Return (x, y) of the center of cell containing provided text 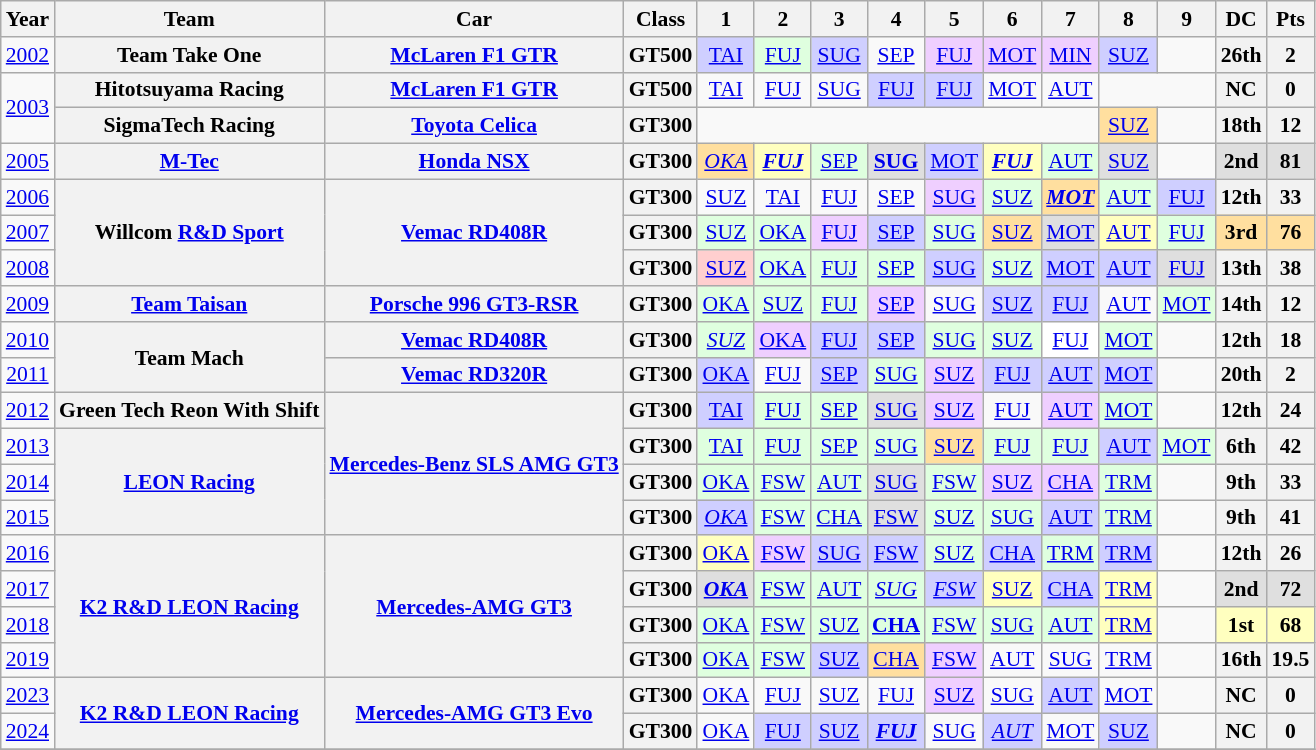
2003 (28, 108)
2007 (28, 233)
Honda NSX (474, 162)
Year (28, 19)
2017 (28, 589)
1st (1242, 625)
2011 (28, 375)
2013 (28, 447)
Willcom R&D Sport (189, 232)
18 (1291, 340)
2016 (28, 554)
DC (1242, 19)
Porsche 996 GT3-RSR (474, 304)
16th (1242, 660)
20th (1242, 375)
Mercedes-AMG GT3 Evo (474, 714)
38 (1291, 269)
Toyota Celica (474, 126)
26th (1242, 55)
2018 (28, 625)
Class (661, 19)
2014 (28, 482)
18th (1242, 126)
5 (954, 19)
Team Take One (189, 55)
3 (839, 19)
42 (1291, 447)
14th (1242, 304)
2006 (28, 197)
2019 (28, 660)
72 (1291, 589)
Mercedes-AMG GT3 (474, 607)
2008 (28, 269)
6th (1242, 447)
Vemac RD320R (474, 375)
68 (1291, 625)
9 (1187, 19)
2015 (28, 518)
26 (1291, 554)
Team (189, 19)
LEON Racing (189, 482)
76 (1291, 233)
MIN (1070, 55)
2005 (28, 162)
19.5 (1291, 660)
4 (896, 19)
24 (1291, 411)
3rd (1242, 233)
41 (1291, 518)
Hitotsuyama Racing (189, 90)
2002 (28, 55)
Team Mach (189, 358)
M-Tec (189, 162)
Pts (1291, 19)
2012 (28, 411)
7 (1070, 19)
SigmaTech Racing (189, 126)
Car (474, 19)
6 (1012, 19)
1 (726, 19)
81 (1291, 162)
2009 (28, 304)
Green Tech Reon With Shift (189, 411)
2010 (28, 340)
Team Taisan (189, 304)
8 (1128, 19)
2023 (28, 696)
2024 (28, 732)
13th (1242, 269)
Mercedes-Benz SLS AMG GT3 (474, 464)
